Find where the given text appears and provide that cell's center as (X, Y) coordinate. 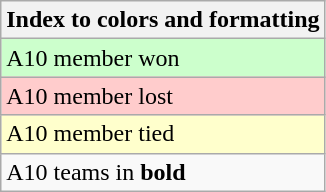
A10 member lost (163, 96)
Index to colors and formatting (163, 20)
A10 member tied (163, 134)
A10 member won (163, 58)
A10 teams in bold (163, 172)
